Output the [X, Y] coordinate of the center of the cell containing the given text.  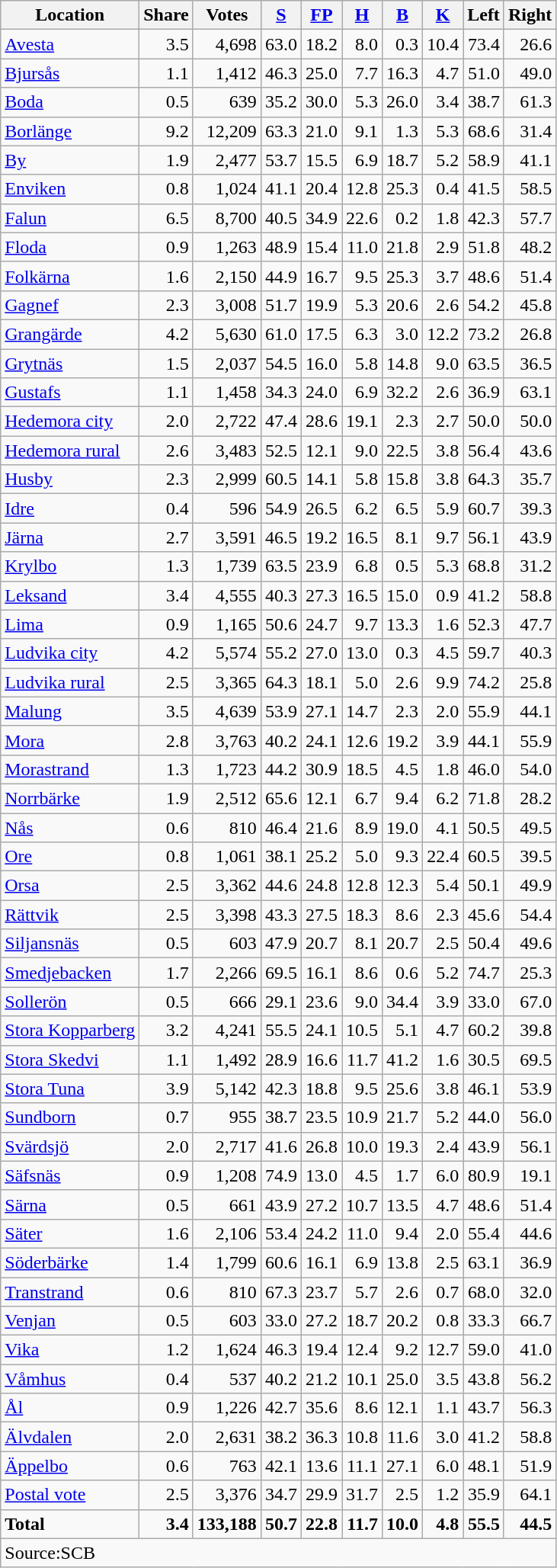
16.0 [322, 364]
22.4 [443, 857]
47.9 [280, 944]
Stora Kopparberg [70, 1031]
34.3 [280, 393]
59.0 [484, 1350]
1,226 [227, 1408]
56.2 [530, 1379]
34.4 [402, 1002]
14.8 [402, 364]
21.8 [402, 247]
12.4 [361, 1350]
10.4 [443, 44]
2,266 [227, 973]
13.5 [402, 1204]
45.6 [484, 915]
2,037 [227, 364]
5.1 [402, 1031]
Söderbärke [70, 1262]
Source:SCB [279, 1553]
Sundborn [70, 1117]
21.0 [322, 131]
44.0 [484, 1117]
1.4 [166, 1262]
0.2 [402, 218]
Säter [70, 1233]
8,700 [227, 218]
Falun [70, 218]
15.4 [322, 247]
B [402, 15]
Säfsnäs [70, 1175]
44.5 [530, 1524]
54.5 [280, 364]
43.7 [484, 1408]
39.5 [530, 857]
35.7 [530, 479]
Husby [70, 479]
3,483 [227, 451]
54.2 [484, 305]
1.5 [166, 364]
4,241 [227, 1031]
Hedemora rural [70, 451]
5,630 [227, 334]
Siljansnäs [70, 944]
Idre [70, 508]
41.0 [530, 1350]
Folkärna [70, 276]
50.1 [484, 886]
27.0 [322, 653]
6.8 [361, 566]
30.9 [322, 769]
46.0 [484, 769]
23.7 [322, 1292]
53.4 [280, 1233]
3.7 [443, 276]
40.5 [280, 218]
Transtrand [70, 1292]
24.7 [322, 624]
42.7 [280, 1408]
52.5 [280, 451]
Älvdalen [70, 1437]
26.6 [530, 44]
Postal vote [70, 1495]
S [280, 15]
5.7 [361, 1292]
54.0 [530, 769]
15.8 [402, 479]
65.6 [280, 798]
68.8 [484, 566]
Nås [70, 827]
15.0 [402, 595]
31.2 [530, 566]
11.6 [402, 1437]
34.9 [322, 218]
67.0 [530, 1002]
41.5 [484, 189]
12.2 [443, 334]
9.9 [443, 682]
3,008 [227, 305]
24.2 [322, 1233]
46.4 [280, 827]
Ål [70, 1408]
25.6 [402, 1089]
67.3 [280, 1292]
19.0 [402, 827]
27.5 [322, 915]
Järna [70, 537]
56.4 [484, 451]
64.1 [530, 1495]
Location [70, 15]
30.0 [322, 102]
Ore [70, 857]
Ludvika rural [70, 682]
1,165 [227, 624]
15.5 [322, 160]
36.3 [322, 1437]
12.3 [402, 886]
57.7 [530, 218]
4,698 [227, 44]
763 [227, 1466]
10.8 [361, 1437]
28.9 [280, 1060]
8.0 [361, 44]
13.8 [402, 1262]
1,624 [227, 1350]
36.5 [530, 364]
Sollerön [70, 1002]
51.8 [484, 247]
Äppelbo [70, 1466]
3,591 [227, 537]
Boda [70, 102]
43.8 [484, 1379]
32.0 [530, 1292]
2,106 [227, 1233]
4,555 [227, 595]
73.4 [484, 44]
4,639 [227, 711]
51.0 [484, 73]
6.7 [361, 798]
22.5 [402, 451]
5.4 [443, 886]
3,376 [227, 1495]
Left [484, 15]
31.4 [530, 131]
26.0 [402, 102]
49.9 [530, 886]
Morastrand [70, 769]
3,365 [227, 682]
18.3 [361, 915]
47.4 [280, 422]
2,512 [227, 798]
22.8 [322, 1524]
60.7 [484, 508]
46.1 [484, 1089]
13.6 [322, 1466]
50.7 [280, 1524]
Share [166, 15]
66.7 [530, 1321]
21.6 [322, 827]
1,263 [227, 247]
By [70, 160]
10.1 [361, 1379]
41.6 [280, 1146]
18.8 [322, 1089]
3,398 [227, 915]
5,574 [227, 653]
Rättvik [70, 915]
133,188 [227, 1524]
1,061 [227, 857]
3,362 [227, 886]
2,717 [227, 1146]
52.3 [484, 624]
2,150 [227, 276]
Leksand [70, 595]
Norrbärke [70, 798]
1,024 [227, 189]
Grytnäs [70, 364]
Malung [70, 711]
12,209 [227, 131]
48.9 [280, 247]
49.5 [530, 827]
4.1 [443, 827]
Hedemora city [70, 422]
2.4 [443, 1146]
43.6 [530, 451]
35.9 [484, 1495]
28.6 [322, 422]
10.9 [361, 1117]
73.2 [484, 334]
25.2 [322, 857]
24.8 [322, 886]
Total [70, 1524]
6.3 [361, 334]
K [443, 15]
2,722 [227, 422]
Venjan [70, 1321]
27.3 [322, 595]
Krylbo [70, 566]
54.9 [280, 508]
63.0 [280, 44]
3,763 [227, 740]
18.2 [322, 44]
2.8 [166, 740]
48.2 [530, 247]
1,492 [227, 1060]
19.4 [322, 1350]
50.6 [280, 624]
23.9 [322, 566]
Stora Tuna [70, 1089]
58.9 [484, 160]
19.3 [402, 1146]
Smedjebacken [70, 973]
2,477 [227, 160]
56.0 [530, 1117]
Vika [70, 1350]
955 [227, 1117]
61.3 [530, 102]
74.9 [280, 1175]
537 [227, 1379]
Right [530, 15]
Borlänge [70, 131]
10.5 [361, 1031]
Avesta [70, 44]
21.7 [402, 1117]
22.6 [361, 218]
25.8 [530, 682]
58.5 [530, 189]
1,208 [227, 1175]
3.2 [166, 1031]
60.6 [280, 1262]
2,631 [227, 1437]
Grangärde [70, 334]
Votes [227, 15]
80.9 [484, 1175]
7.7 [361, 73]
31.7 [361, 1495]
1,799 [227, 1262]
639 [227, 102]
Särna [70, 1204]
1,739 [227, 566]
24.0 [322, 393]
38.2 [280, 1437]
35.6 [322, 1408]
35.2 [280, 102]
33.3 [484, 1321]
9.3 [402, 857]
5,142 [227, 1089]
20.4 [322, 189]
44.9 [280, 276]
46.5 [280, 537]
29.9 [322, 1495]
666 [227, 1002]
Våmhus [70, 1379]
39.3 [530, 508]
14.1 [322, 479]
71.8 [484, 798]
44.2 [280, 769]
661 [227, 1204]
55.4 [484, 1233]
59.7 [484, 653]
11.1 [361, 1466]
9.1 [361, 131]
12.6 [361, 740]
Orsa [70, 886]
39.8 [530, 1031]
29.1 [280, 1002]
43.3 [280, 915]
17.5 [322, 334]
8.9 [361, 827]
1,412 [227, 73]
16.6 [322, 1060]
20.6 [402, 305]
50.5 [484, 827]
32.2 [402, 393]
47.7 [530, 624]
61.0 [280, 334]
H [361, 15]
56.3 [530, 1408]
1,458 [227, 393]
16.3 [402, 73]
18.5 [361, 769]
FP [322, 15]
Enviken [70, 189]
49.0 [530, 73]
16.7 [322, 276]
Svärdsjö [70, 1146]
68.0 [484, 1292]
18.1 [322, 682]
2.9 [443, 247]
20.2 [402, 1321]
5.9 [443, 508]
23.6 [322, 1002]
60.2 [484, 1031]
63.3 [280, 131]
Bjursås [70, 73]
21.2 [322, 1379]
74.2 [484, 682]
50.4 [484, 944]
Gagnef [70, 305]
68.6 [484, 131]
19.9 [322, 305]
Stora Skedvi [70, 1060]
51.7 [280, 305]
Mora [70, 740]
54.4 [530, 915]
34.7 [280, 1495]
45.8 [530, 305]
74.7 [484, 973]
Lima [70, 624]
55.2 [280, 653]
30.5 [484, 1060]
48.1 [484, 1466]
26.5 [322, 508]
4.8 [443, 1524]
10.7 [361, 1204]
13.3 [402, 624]
23.5 [322, 1117]
14.7 [361, 711]
1,723 [227, 769]
2,999 [227, 479]
53.7 [280, 160]
42.1 [280, 1466]
12.7 [443, 1350]
51.9 [530, 1466]
49.6 [530, 944]
38.1 [280, 857]
Gustafs [70, 393]
28.2 [530, 798]
596 [227, 508]
Floda [70, 247]
Ludvika city [70, 653]
